Return the [x, y] coordinate for the center point of the cell that contains the specified text.  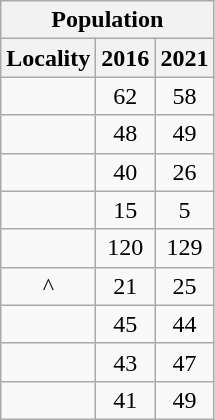
5 [184, 210]
129 [184, 248]
120 [126, 248]
58 [184, 96]
48 [126, 134]
44 [184, 324]
26 [184, 172]
2016 [126, 58]
15 [126, 210]
47 [184, 362]
25 [184, 286]
40 [126, 172]
^ [48, 286]
Locality [48, 58]
45 [126, 324]
62 [126, 96]
41 [126, 400]
Population [108, 20]
21 [126, 286]
43 [126, 362]
2021 [184, 58]
